For the text-containing cell, return its midpoint in (x, y) coordinate format. 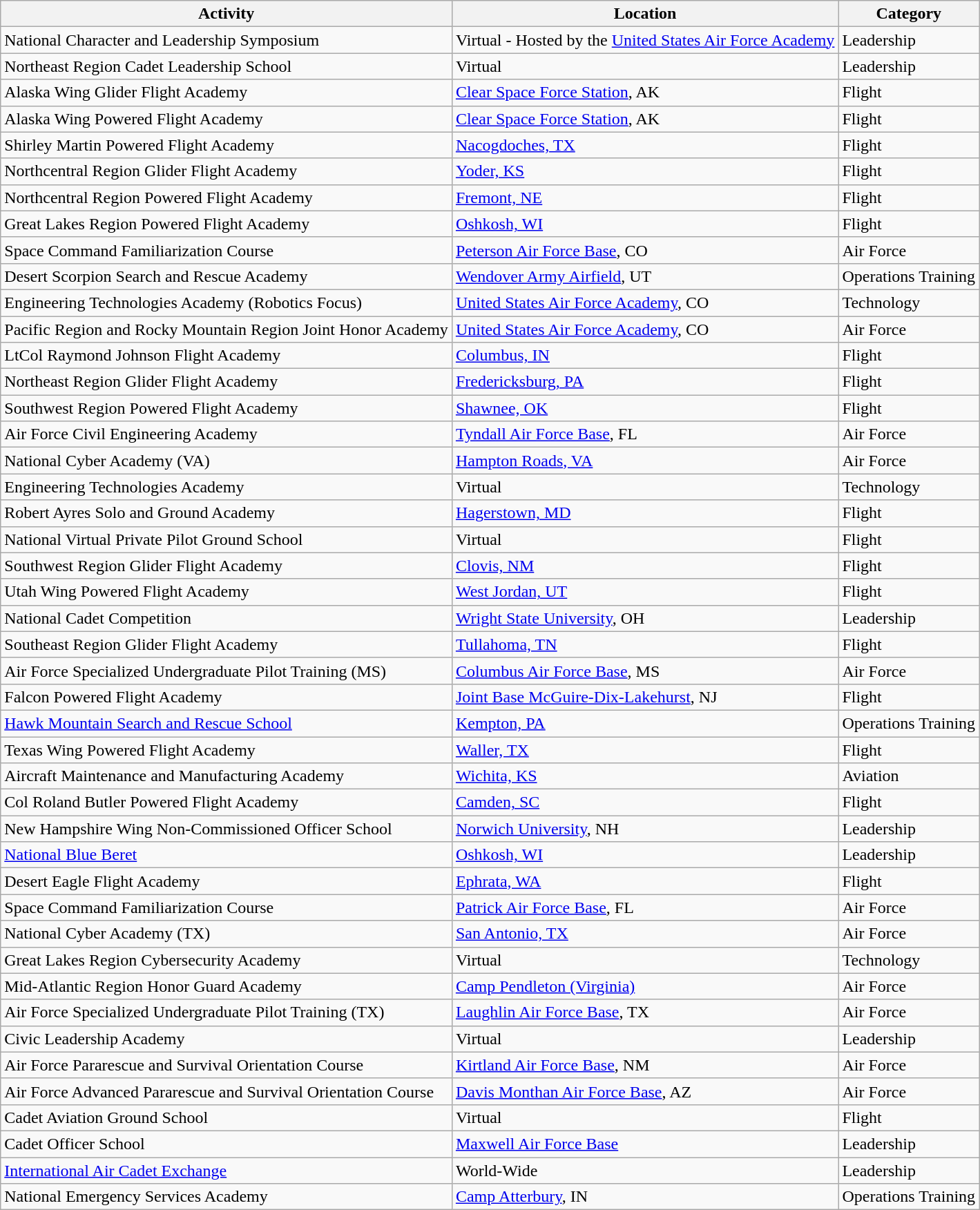
Hampton Roads, VA (645, 461)
Cadet Officer School (227, 1144)
Shawnee, OK (645, 408)
Air Force Specialized Undergraduate Pilot Training (MS) (227, 671)
Air Force Civil Engineering Academy (227, 434)
Location (645, 14)
Wichita, KS (645, 776)
Col Roland Butler Powered Flight Academy (227, 803)
Hagerstown, MD (645, 513)
National Cadet Competition (227, 618)
Yoder, KS (645, 171)
Engineering Technologies Academy (Robotics Focus) (227, 302)
Utah Wing Powered Flight Academy (227, 592)
Norwich University, NH (645, 829)
Aircraft Maintenance and Manufacturing Academy (227, 776)
Activity (227, 14)
Great Lakes Region Cybersecurity Academy (227, 960)
Camp Pendleton (Virginia) (645, 986)
Virtual - Hosted by the United States Air Force Academy (645, 40)
Southwest Region Glider Flight Academy (227, 566)
New Hampshire Wing Non-Commissioned Officer School (227, 829)
National Cyber Academy (TX) (227, 934)
Alaska Wing Glider Flight Academy (227, 93)
Patrick Air Force Base, FL (645, 907)
Columbus, IN (645, 356)
Alaska Wing Powered Flight Academy (227, 119)
Mid-Atlantic Region Honor Guard Academy (227, 986)
Columbus Air Force Base, MS (645, 671)
Maxwell Air Force Base (645, 1144)
Falcon Powered Flight Academy (227, 697)
Camp Atterbury, IN (645, 1197)
Air Force Advanced Pararescue and Survival Orientation Course (227, 1091)
Kempton, PA (645, 723)
Peterson Air Force Base, CO (645, 250)
Wright State University, OH (645, 618)
West Jordan, UT (645, 592)
Great Lakes Region Powered Flight Academy (227, 224)
Camden, SC (645, 803)
Category (909, 14)
National Cyber Academy (VA) (227, 461)
Laughlin Air Force Base, TX (645, 1012)
Aviation (909, 776)
National Character and Leadership Symposium (227, 40)
Northeast Region Cadet Leadership School (227, 66)
Wendover Army Airfield, UT (645, 276)
Ephrata, WA (645, 881)
Clovis, NM (645, 566)
Robert Ayres Solo and Ground Academy (227, 513)
Desert Eagle Flight Academy (227, 881)
Cadet Aviation Ground School (227, 1117)
Pacific Region and Rocky Mountain Region Joint Honor Academy (227, 329)
Joint Base McGuire-Dix-Lakehurst, NJ (645, 697)
Shirley Martin Powered Flight Academy (227, 145)
Northeast Region Glider Flight Academy (227, 382)
National Emergency Services Academy (227, 1197)
Civic Leadership Academy (227, 1039)
World-Wide (645, 1171)
Tyndall Air Force Base, FL (645, 434)
Waller, TX (645, 749)
Fredericksburg, PA (645, 382)
Texas Wing Powered Flight Academy (227, 749)
San Antonio, TX (645, 934)
Kirtland Air Force Base, NM (645, 1065)
National Virtual Private Pilot Ground School (227, 539)
Air Force Specialized Undergraduate Pilot Training (TX) (227, 1012)
Northcentral Region Powered Flight Academy (227, 198)
National Blue Beret (227, 855)
LtCol Raymond Johnson Flight Academy (227, 356)
Engineering Technologies Academy (227, 487)
Desert Scorpion Search and Rescue Academy (227, 276)
Tullahoma, TN (645, 644)
International Air Cadet Exchange (227, 1171)
Hawk Mountain Search and Rescue School (227, 723)
Northcentral Region Glider Flight Academy (227, 171)
Southwest Region Powered Flight Academy (227, 408)
Fremont, NE (645, 198)
Air Force Pararescue and Survival Orientation Course (227, 1065)
Davis Monthan Air Force Base, AZ (645, 1091)
Nacogdoches, TX (645, 145)
Southeast Region Glider Flight Academy (227, 644)
